Return (X, Y) of the center of cell containing provided text 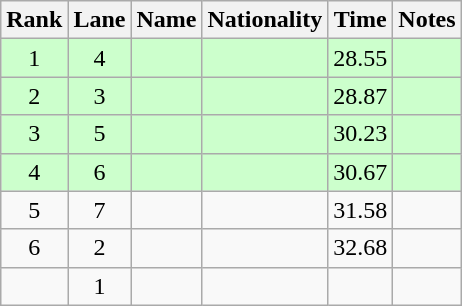
Lane (100, 20)
Nationality (265, 20)
28.55 (360, 58)
30.23 (360, 134)
7 (100, 210)
Name (166, 20)
30.67 (360, 172)
31.58 (360, 210)
Notes (427, 20)
28.87 (360, 96)
32.68 (360, 248)
Rank (34, 20)
Time (360, 20)
